From the cell containing the given text, extract its center point as (X, Y) coordinate. 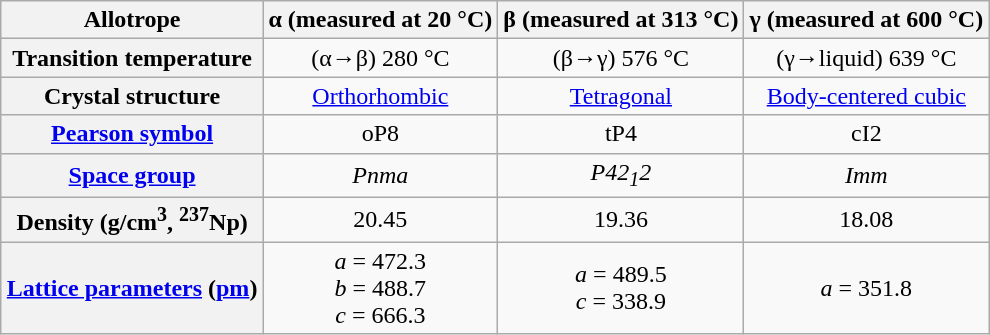
(α→β) 280 °C (380, 58)
Tetragonal (621, 96)
a = 351.8 (866, 288)
P4212 (621, 175)
Imm (866, 175)
Transition temperature (132, 58)
Pnma (380, 175)
Crystal structure (132, 96)
20.45 (380, 220)
18.08 (866, 220)
Orthorhombic (380, 96)
tP4 (621, 134)
a = 489.5c = 338.9 (621, 288)
cI2 (866, 134)
Lattice parameters (pm) (132, 288)
Space group (132, 175)
Allotrope (132, 20)
Pearson symbol (132, 134)
γ (measured at 600 °C) (866, 20)
a = 472.3b = 488.7c = 666.3 (380, 288)
(γ→liquid) 639 °C (866, 58)
α (measured at 20 °C) (380, 20)
Body-centered cubic (866, 96)
Density (g/cm3, 237Np) (132, 220)
19.36 (621, 220)
β (measured at 313 °C) (621, 20)
(β→γ) 576 °C (621, 58)
oP8 (380, 134)
